Determine the [x, y] coordinate at the center of the cell enclosing the given text.  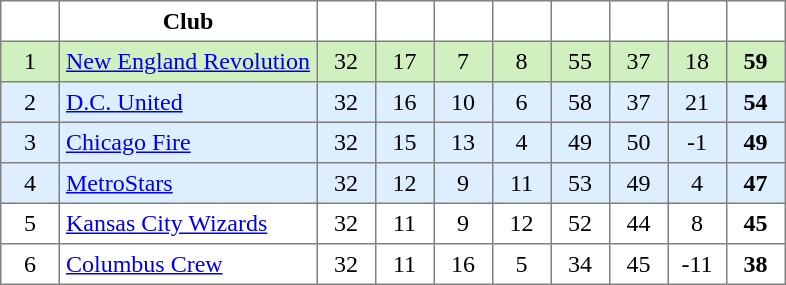
21 [697, 102]
Kansas City Wizards [188, 223]
44 [638, 223]
13 [463, 142]
15 [404, 142]
Chicago Fire [188, 142]
10 [463, 102]
54 [755, 102]
3 [30, 142]
58 [580, 102]
50 [638, 142]
2 [30, 102]
55 [580, 61]
52 [580, 223]
New England Revolution [188, 61]
Columbus Crew [188, 264]
MetroStars [188, 183]
53 [580, 183]
1 [30, 61]
18 [697, 61]
47 [755, 183]
-11 [697, 264]
59 [755, 61]
17 [404, 61]
Club [188, 21]
38 [755, 264]
-1 [697, 142]
D.C. United [188, 102]
34 [580, 264]
7 [463, 61]
